Capture the cell that displays the provided text and extract its [x, y] central coordinate. 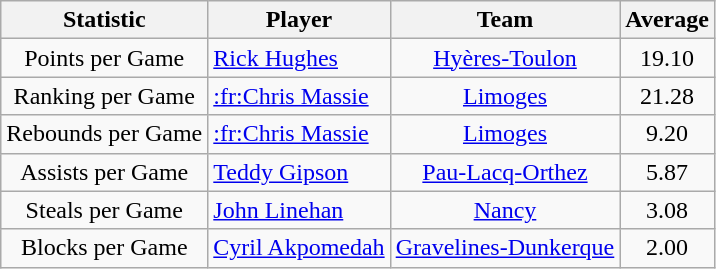
Steals per Game [104, 210]
9.20 [668, 134]
5.87 [668, 172]
Average [668, 20]
Cyril Akpomedah [299, 248]
Rick Hughes [299, 58]
Hyères-Toulon [505, 58]
Player [299, 20]
Nancy [505, 210]
Ranking per Game [104, 96]
19.10 [668, 58]
Statistic [104, 20]
3.08 [668, 210]
Teddy Gipson [299, 172]
2.00 [668, 248]
21.28 [668, 96]
Assists per Game [104, 172]
Pau-Lacq-Orthez [505, 172]
John Linehan [299, 210]
Points per Game [104, 58]
Team [505, 20]
Gravelines-Dunkerque [505, 248]
Rebounds per Game [104, 134]
Blocks per Game [104, 248]
